Return the [X, Y] coordinate for the center point of the cell that contains the specified text.  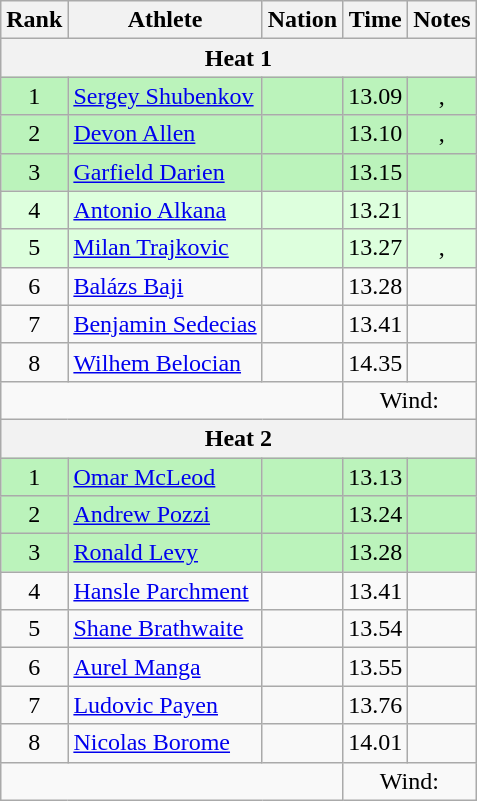
13.27 [376, 248]
Benjamin Sedecias [165, 324]
Rank [34, 20]
13.54 [376, 629]
Ronald Levy [165, 553]
Nation [302, 20]
Milan Trajkovic [165, 248]
Aurel Manga [165, 667]
Hansle Parchment [165, 591]
13.10 [376, 134]
13.24 [376, 515]
13.13 [376, 477]
Heat 2 [238, 438]
13.15 [376, 172]
14.01 [376, 743]
14.35 [376, 362]
Andrew Pozzi [165, 515]
Devon Allen [165, 134]
Notes [442, 20]
13.55 [376, 667]
Nicolas Borome [165, 743]
Antonio Alkana [165, 210]
Ludovic Payen [165, 705]
Omar McLeod [165, 477]
Sergey Shubenkov [165, 96]
13.21 [376, 210]
13.76 [376, 705]
Garfield Darien [165, 172]
Shane Brathwaite [165, 629]
Athlete [165, 20]
13.09 [376, 96]
Heat 1 [238, 58]
Balázs Baji [165, 286]
Time [376, 20]
Wilhem Belocian [165, 362]
